Detect which cell encompasses the target text, then output its [X, Y] center coordinate. 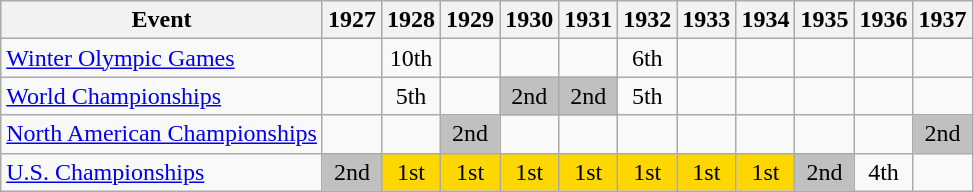
1927 [352, 20]
4th [884, 172]
1928 [412, 20]
1930 [530, 20]
1933 [706, 20]
6th [648, 58]
1932 [648, 20]
1934 [766, 20]
1931 [588, 20]
1937 [942, 20]
10th [412, 58]
World Championships [162, 96]
North American Championships [162, 134]
Winter Olympic Games [162, 58]
Event [162, 20]
U.S. Championships [162, 172]
1929 [470, 20]
1936 [884, 20]
1935 [824, 20]
